Identify which cell holds the provided text, then report its (x, y) central coordinate. 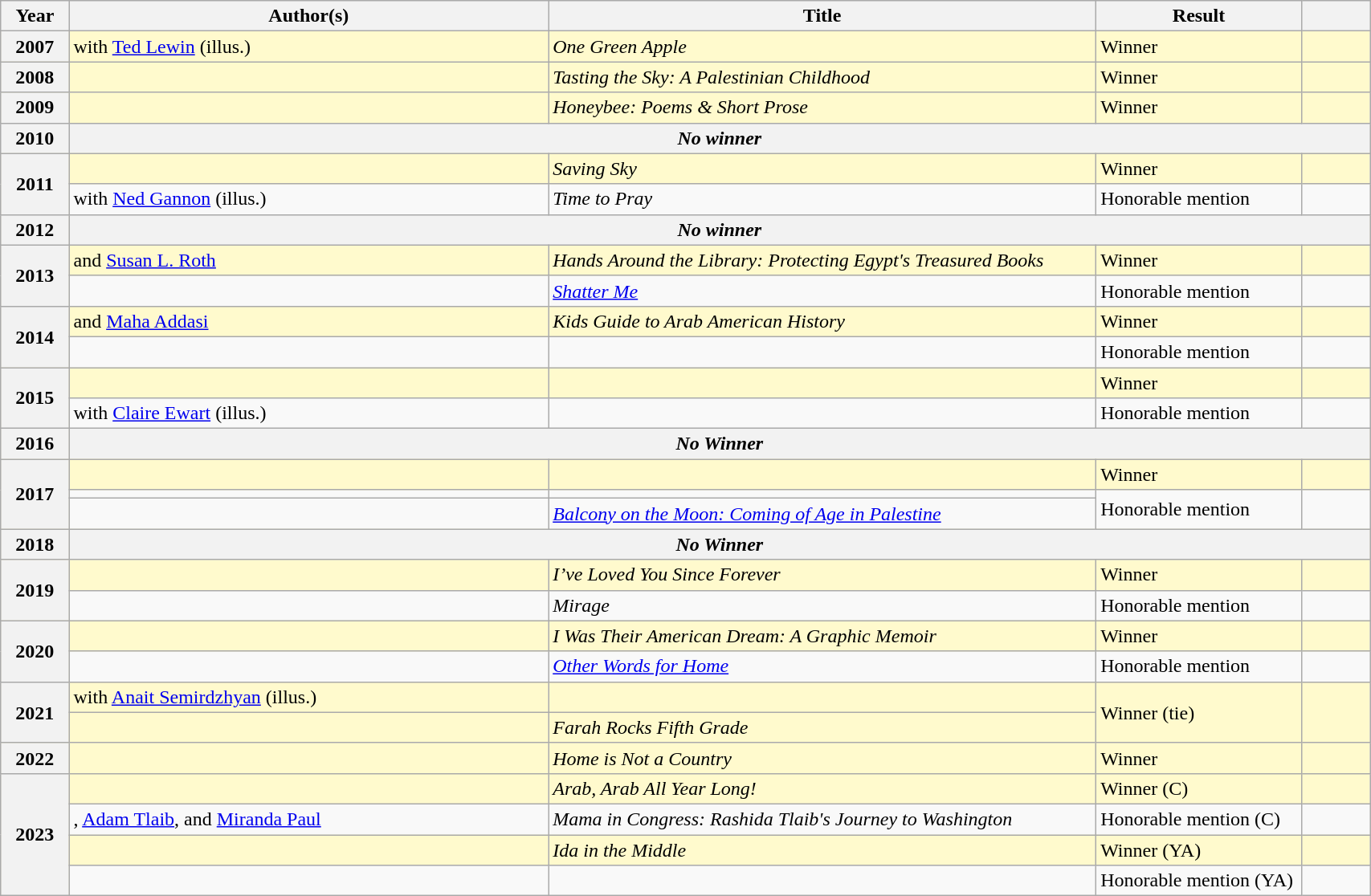
I’ve Loved You Since Forever (822, 575)
2018 (35, 544)
2011 (35, 184)
Winner (C) (1199, 788)
Shatter Me (822, 291)
and Susan L. Roth (308, 260)
with Ned Gannon (illus.) (308, 199)
Home is Not a Country (822, 758)
Honorable mention (YA) (1199, 881)
2022 (35, 758)
Other Words for Home (822, 666)
with Anait Semirdzhyan (illus.) (308, 697)
Honorable mention (C) (1199, 819)
Kids Guide to Arab American History (822, 321)
2020 (35, 651)
Year (35, 16)
Ida in the Middle (822, 850)
with Ted Lewin (illus.) (308, 47)
One Green Apple (822, 47)
2014 (35, 336)
Farah Rocks Fifth Grade (822, 727)
I Was Their American Dream: A Graphic Memoir (822, 636)
2016 (35, 444)
2015 (35, 398)
2009 (35, 108)
Saving Sky (822, 169)
Title (822, 16)
2013 (35, 275)
Honeybee: Poems & Short Prose (822, 108)
2023 (35, 834)
Winner (YA) (1199, 850)
2017 (35, 495)
2007 (35, 47)
2021 (35, 712)
Arab, Arab All Year Long! (822, 788)
Tasting the Sky: A Palestinian Childhood (822, 77)
Author(s) (308, 16)
Hands Around the Library: Protecting Egypt's Treasured Books (822, 260)
Mama in Congress: Rashida Tlaib's Journey to Washington (822, 819)
, Adam Tlaib, and Miranda Paul (308, 819)
Balcony on the Moon: Coming of Age in Palestine (822, 514)
Winner (tie) (1199, 712)
2008 (35, 77)
with Claire Ewart (illus.) (308, 413)
Result (1199, 16)
2019 (35, 590)
Mirage (822, 605)
2012 (35, 230)
and Maha Addasi (308, 321)
2010 (35, 138)
Time to Pray (822, 199)
